Determine the (x, y) coordinate at the center of the cell enclosing the given text.  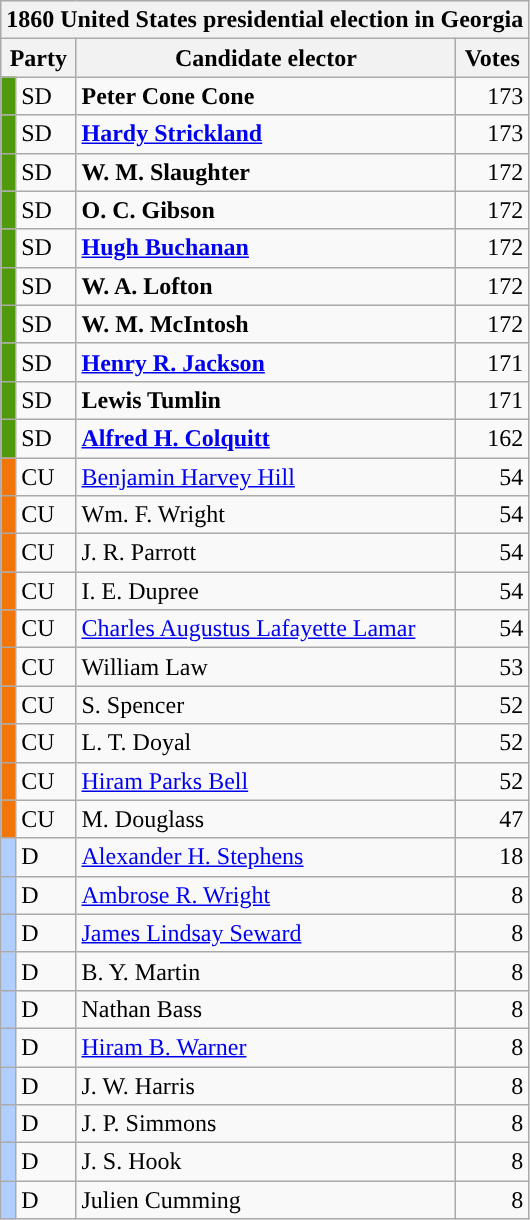
Peter Cone Cone (266, 96)
B. Y. Martin (266, 971)
Julien Cumming (266, 1200)
Nathan Bass (266, 1009)
J. W. Harris (266, 1085)
J. R. Parrott (266, 553)
S. Spencer (266, 705)
Votes (492, 58)
Party (38, 58)
James Lindsay Seward (266, 933)
I. E. Dupree (266, 591)
O. C. Gibson (266, 210)
J. S. Hook (266, 1162)
Hiram B. Warner (266, 1047)
Candidate elector (266, 58)
W. M. Slaughter (266, 172)
M. Douglass (266, 819)
Hiram Parks Bell (266, 781)
47 (492, 819)
W. A. Lofton (266, 286)
L. T. Doyal (266, 743)
William Law (266, 667)
1860 United States presidential election in Georgia (265, 20)
Hugh Buchanan (266, 248)
Ambrose R. Wright (266, 895)
18 (492, 857)
Alfred H. Colquitt (266, 438)
Henry R. Jackson (266, 362)
Wm. F. Wright (266, 515)
162 (492, 438)
53 (492, 667)
Charles Augustus Lafayette Lamar (266, 629)
W. M. McIntosh (266, 324)
Lewis Tumlin (266, 400)
Alexander H. Stephens (266, 857)
Benjamin Harvey Hill (266, 477)
Hardy Strickland (266, 134)
J. P. Simmons (266, 1124)
